Determine the [x, y] coordinate at the center of the cell enclosing the given text.  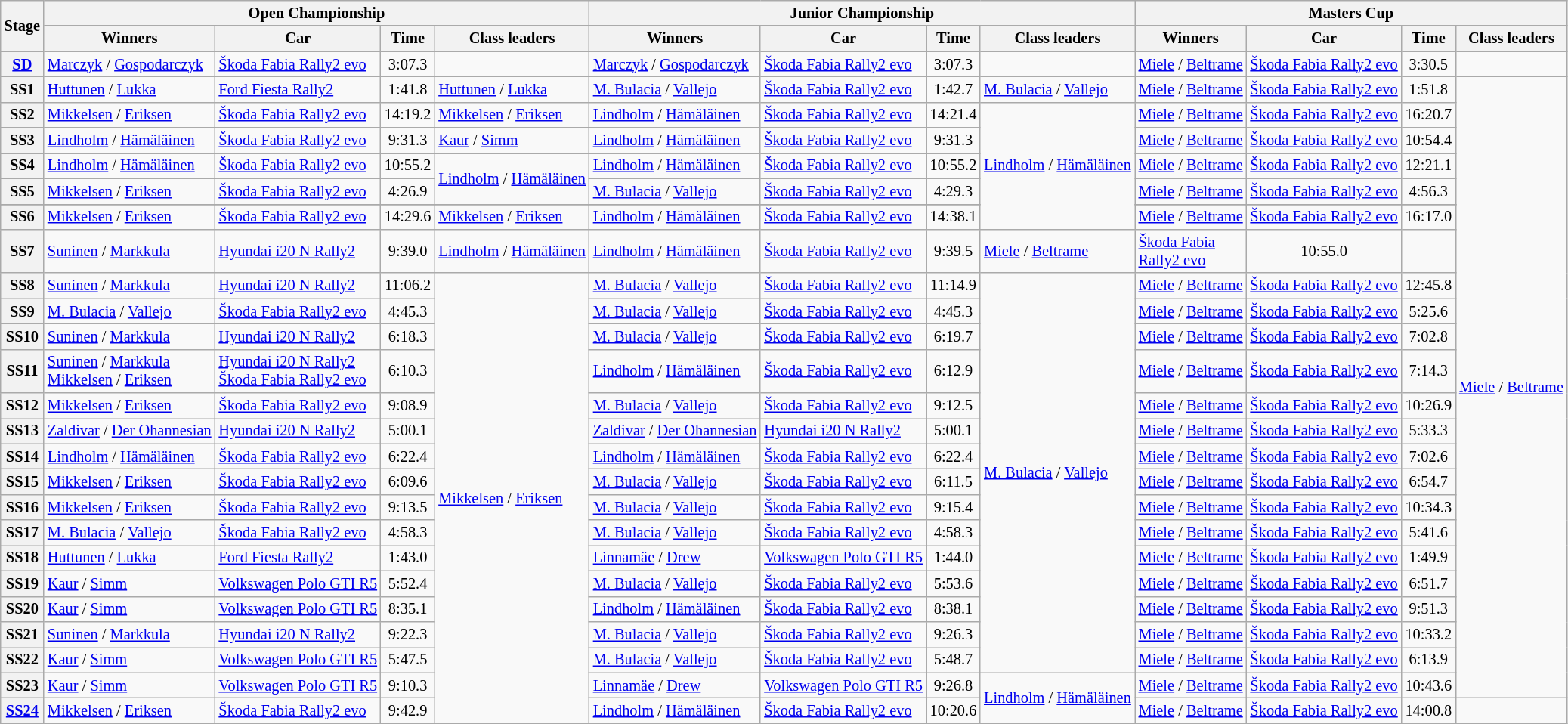
9:51.3 [1428, 609]
14:21.4 [954, 115]
4:26.9 [408, 191]
Stage [23, 26]
9:15.4 [954, 507]
SS10 [23, 336]
5:33.3 [1428, 431]
14:29.6 [408, 217]
SS17 [23, 533]
6:13.9 [1428, 660]
6:51.7 [1428, 583]
12:45.8 [1428, 286]
SS21 [23, 634]
14:38.1 [954, 217]
SS15 [23, 481]
16:17.0 [1428, 217]
SS9 [23, 311]
6:19.7 [954, 336]
SS18 [23, 558]
9:13.5 [408, 507]
6:09.6 [408, 481]
1:41.8 [408, 89]
9:10.3 [408, 685]
6:10.3 [408, 371]
6:54.7 [1428, 481]
SS2 [23, 115]
5:52.4 [408, 583]
3:30.5 [1428, 64]
9:26.3 [954, 634]
SS13 [23, 431]
1:44.0 [954, 558]
SS11 [23, 371]
4:29.3 [954, 191]
SS16 [23, 507]
9:08.9 [408, 406]
Open Championship [317, 13]
7:02.6 [1428, 456]
5:48.7 [954, 660]
SS24 [23, 710]
SS1 [23, 89]
SS3 [23, 141]
10:55.0 [1324, 251]
14:19.2 [408, 115]
10:54.4 [1428, 141]
6:11.5 [954, 481]
5:53.6 [954, 583]
8:38.1 [954, 609]
SS4 [23, 166]
11:14.9 [954, 286]
SS20 [23, 609]
9:42.9 [408, 710]
9:26.8 [954, 685]
SS23 [23, 685]
11:06.2 [408, 286]
1:51.8 [1428, 89]
Hyundai i20 N Rally2Škoda Fabia Rally2 evo [298, 371]
9:39.0 [408, 251]
SD [23, 64]
6:12.9 [954, 371]
SS19 [23, 583]
5:25.6 [1428, 311]
7:02.8 [1428, 336]
SS8 [23, 286]
SS14 [23, 456]
6:18.3 [408, 336]
10:33.2 [1428, 634]
5:47.5 [408, 660]
SS22 [23, 660]
10:43.6 [1428, 685]
10:26.9 [1428, 406]
8:35.1 [408, 609]
Masters Cup [1351, 13]
12:21.1 [1428, 166]
1:49.9 [1428, 558]
9:39.5 [954, 251]
10:34.3 [1428, 507]
4:56.3 [1428, 191]
SS6 [23, 217]
SS7 [23, 251]
9:12.5 [954, 406]
Junior Championship [862, 13]
Suninen / MarkkulaMikkelsen / Eriksen [130, 371]
10:20.6 [954, 710]
5:41.6 [1428, 533]
1:42.7 [954, 89]
7:14.3 [1428, 371]
9:22.3 [408, 634]
14:00.8 [1428, 710]
SS12 [23, 406]
SS5 [23, 191]
1:43.0 [408, 558]
16:20.7 [1428, 115]
